Output the [X, Y] coordinate of the center of the cell containing the given text.  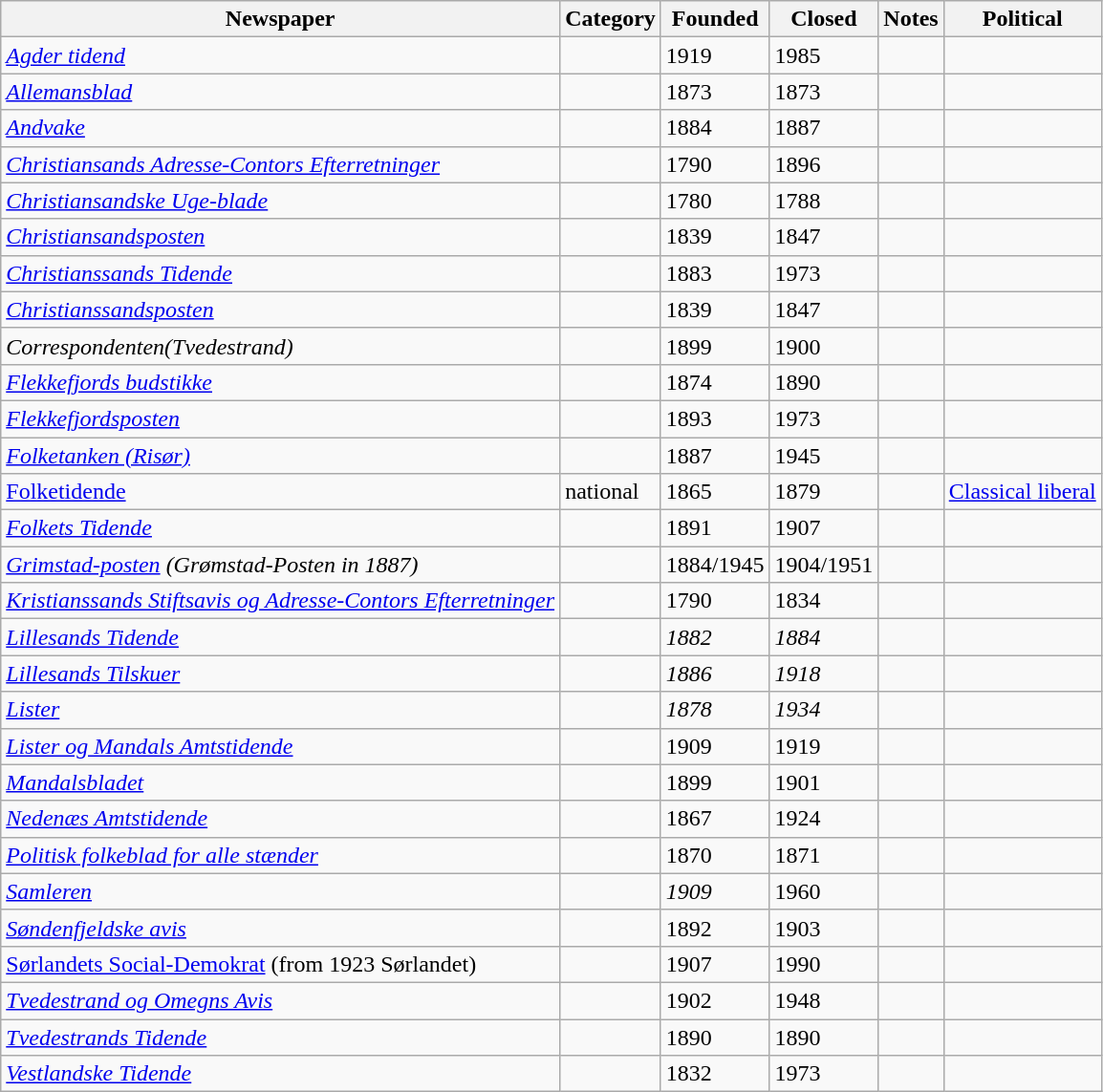
Vestlandske Tidende [281, 1074]
Newspaper [281, 19]
1948 [824, 1000]
1900 [824, 346]
1902 [715, 1000]
1945 [824, 456]
Lister og Mandals Amtstidende [281, 746]
Allemansblad [281, 92]
Tvedestrand og Omegns Avis [281, 1000]
1960 [824, 891]
Sørlandets Social-Demokrat (from 1923 Sørlandet) [281, 964]
Agder tidend [281, 55]
Grimstad-posten (Grømstad-Posten in 1887) [281, 565]
1891 [715, 528]
1874 [715, 382]
Lister [281, 710]
1904/1951 [824, 565]
1834 [824, 601]
Nedenæs Amtstidende [281, 819]
Søndenfjeldske avis [281, 928]
1892 [715, 928]
1896 [824, 164]
1893 [715, 418]
Classical liberal [1023, 492]
1878 [715, 710]
1832 [715, 1074]
Christianssandsposten [281, 310]
1903 [824, 928]
Political [1023, 19]
1867 [715, 819]
1882 [715, 637]
Folketidende [281, 492]
Politisk folkeblad for alle stænder [281, 855]
1990 [824, 964]
1924 [824, 819]
Mandalsbladet [281, 782]
1788 [824, 201]
Andvake [281, 128]
1886 [715, 674]
1883 [715, 273]
Christiansandske Uge-blade [281, 201]
1918 [824, 674]
1879 [824, 492]
Samleren [281, 891]
1985 [824, 55]
1865 [715, 492]
Tvedestrands Tidende [281, 1037]
1870 [715, 855]
Folketanken (Risør) [281, 456]
Notes [911, 19]
1901 [824, 782]
Lillesands Tidende [281, 637]
Category [611, 19]
1934 [824, 710]
Founded [715, 19]
Kristianssands Stiftsavis og Adresse-Contors Efterretninger [281, 601]
1884/1945 [715, 565]
Flekkefjordsposten [281, 418]
Correspondenten(Tvedestrand) [281, 346]
1871 [824, 855]
Christiansandsposten [281, 237]
Folkets Tidende [281, 528]
Christianssands Tidende [281, 273]
Closed [824, 19]
Lillesands Tilskuer [281, 674]
Christiansands Adresse-Contors Efterretninger [281, 164]
Flekkefjords budstikke [281, 382]
1780 [715, 201]
national [611, 492]
